Output the [X, Y] coordinate of the center of the cell containing the given text.  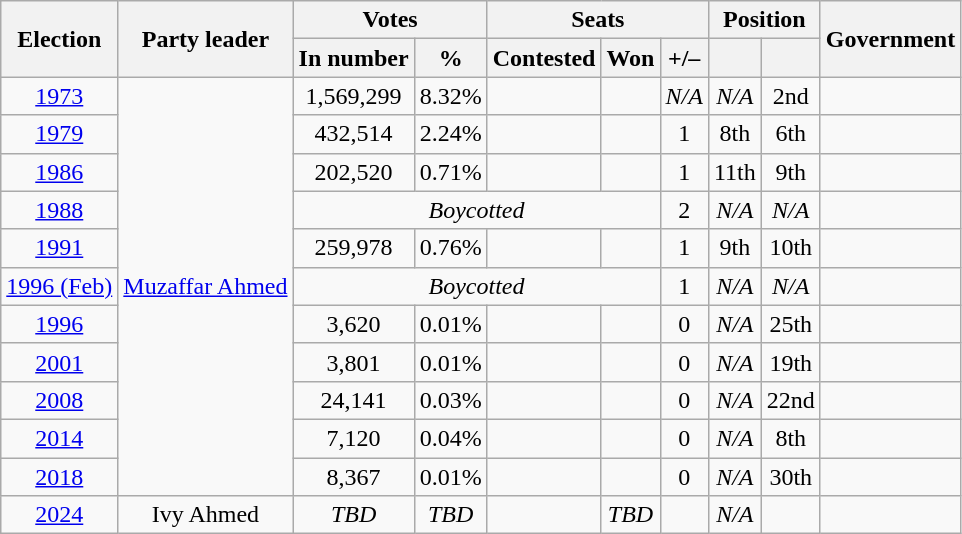
1979 [60, 134]
19th [790, 362]
+/– [684, 58]
Muzaffar Ahmed [206, 286]
1996 [60, 324]
6th [790, 134]
1986 [60, 172]
Votes [390, 20]
1,569,299 [354, 96]
Contested [544, 58]
2nd [790, 96]
7,120 [354, 438]
1991 [60, 248]
0.71% [450, 172]
Election [60, 39]
Won [630, 58]
Government [890, 39]
30th [790, 477]
2 [684, 210]
Party leader [206, 39]
3,801 [354, 362]
0.03% [450, 400]
0.76% [450, 248]
3,620 [354, 324]
2008 [60, 400]
2018 [60, 477]
Position [764, 20]
2001 [60, 362]
2.24% [450, 134]
0.04% [450, 438]
2024 [60, 515]
259,978 [354, 248]
432,514 [354, 134]
1996 (Feb) [60, 286]
8,367 [354, 477]
In number [354, 58]
8.32% [450, 96]
% [450, 58]
24,141 [354, 400]
22nd [790, 400]
11th [734, 172]
202,520 [354, 172]
10th [790, 248]
1988 [60, 210]
1973 [60, 96]
Ivy Ahmed [206, 515]
2014 [60, 438]
25th [790, 324]
Seats [598, 20]
